Return [X, Y] of the center of cell containing provided text 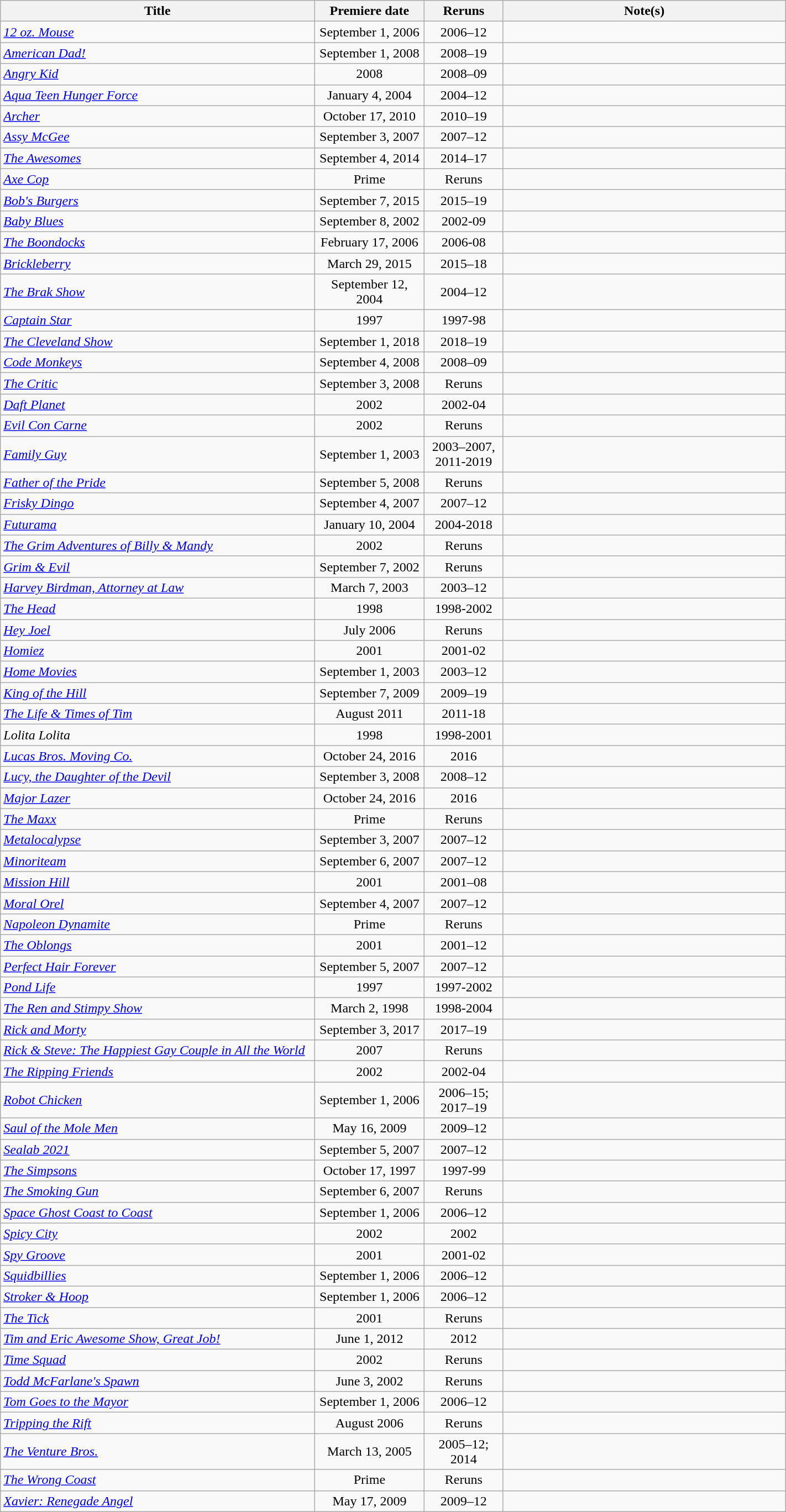
Squidbillies [158, 1275]
Futurama [158, 524]
2001–12 [464, 945]
Pond Life [158, 988]
2001–08 [464, 882]
Lolita Lolita [158, 735]
King of the Hill [158, 693]
Perfect Hair Forever [158, 967]
The Critic [158, 384]
September 1, 2018 [369, 342]
Stroker & Hoop [158, 1296]
The Smoking Gun [158, 1191]
Title [158, 11]
2002-09 [464, 221]
Code Monkeys [158, 363]
Space Ghost Coast to Coast [158, 1212]
The Wrong Coast [158, 1480]
2008–19 [464, 53]
Major Lazer [158, 798]
2008 [369, 74]
August 2011 [369, 714]
Tripping the Rift [158, 1423]
February 17, 2006 [369, 242]
2014–17 [464, 158]
Premiere date [369, 11]
2018–19 [464, 342]
Home Movies [158, 672]
September 4, 2014 [369, 158]
American Dad! [158, 53]
The Awesomes [158, 158]
September 7, 2009 [369, 693]
The Venture Bros. [158, 1451]
October 17, 1997 [369, 1170]
2006-08 [464, 242]
2015–18 [464, 264]
Homiez [158, 651]
Rick and Morty [158, 1030]
The Tick [158, 1318]
1998-2002 [464, 608]
September 3, 2017 [369, 1030]
The Ren and Stimpy Show [158, 1009]
12 oz. Mouse [158, 32]
Axe Cop [158, 179]
September 12, 2004 [369, 292]
Todd McFarlane's Spawn [158, 1381]
Tom Goes to the Mayor [158, 1402]
The Grim Adventures of Billy & Mandy [158, 545]
Time Squad [158, 1360]
Angry Kid [158, 74]
March 2, 1998 [369, 1009]
Robot Chicken [158, 1100]
The Cleveland Show [158, 342]
The Ripping Friends [158, 1072]
March 7, 2003 [369, 587]
2015–19 [464, 200]
Frisky Dingo [158, 503]
May 16, 2009 [369, 1128]
2008–12 [464, 777]
Assy McGee [158, 137]
1997-99 [464, 1170]
2003–2007, 2011-2019 [464, 454]
Sealab 2021 [158, 1149]
June 1, 2012 [369, 1339]
September 7, 2002 [369, 566]
September 4, 2008 [369, 363]
Archer [158, 116]
September 1, 2008 [369, 53]
Aqua Teen Hunger Force [158, 95]
The Life & Times of Tim [158, 714]
Daft Planet [158, 405]
1997-2002 [464, 988]
Lucy, the Daughter of the Devil [158, 777]
May 17, 2009 [369, 1501]
Napoleon Dynamite [158, 924]
1998-2001 [464, 735]
Mission Hill [158, 882]
August 2006 [369, 1423]
2004-2018 [464, 524]
Note(s) [644, 11]
Bob's Burgers [158, 200]
Xavier: Renegade Angel [158, 1501]
Moral Orel [158, 903]
1998-2004 [464, 1009]
Minoriteam [158, 861]
The Boondocks [158, 242]
Metalocalypse [158, 840]
The Maxx [158, 819]
Family Guy [158, 454]
The Oblongs [158, 945]
October 17, 2010 [369, 116]
September 5, 2008 [369, 482]
The Simpsons [158, 1170]
Harvey Birdman, Attorney at Law [158, 587]
March 13, 2005 [369, 1451]
Grim & Evil [158, 566]
Spicy City [158, 1233]
2005–12; 2014 [464, 1451]
September 7, 2015 [369, 200]
2007 [369, 1051]
September 8, 2002 [369, 221]
Tim and Eric Awesome Show, Great Job! [158, 1339]
The Brak Show [158, 292]
Hey Joel [158, 629]
Saul of the Mole Men [158, 1128]
2006–15; 2017–19 [464, 1100]
2012 [464, 1339]
Brickleberry [158, 264]
2017–19 [464, 1030]
July 2006 [369, 629]
Spy Groove [158, 1254]
2010–19 [464, 116]
Evil Con Carne [158, 426]
Baby Blues [158, 221]
Captain Star [158, 321]
June 3, 2002 [369, 1381]
2009–19 [464, 693]
The Head [158, 608]
Rick & Steve: The Happiest Gay Couple in All the World [158, 1051]
January 4, 2004 [369, 95]
Father of the Pride [158, 482]
2011-18 [464, 714]
1997-98 [464, 321]
January 10, 2004 [369, 524]
March 29, 2015 [369, 264]
Lucas Bros. Moving Co. [158, 756]
